Output the (x, y) coordinate of the center of the cell containing the given text.  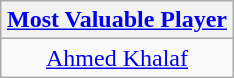
Ahmed Khalaf (116, 58)
Most Valuable Player (116, 20)
